Scan for the cell matching the given text and deliver its (X, Y) coordinate at center. 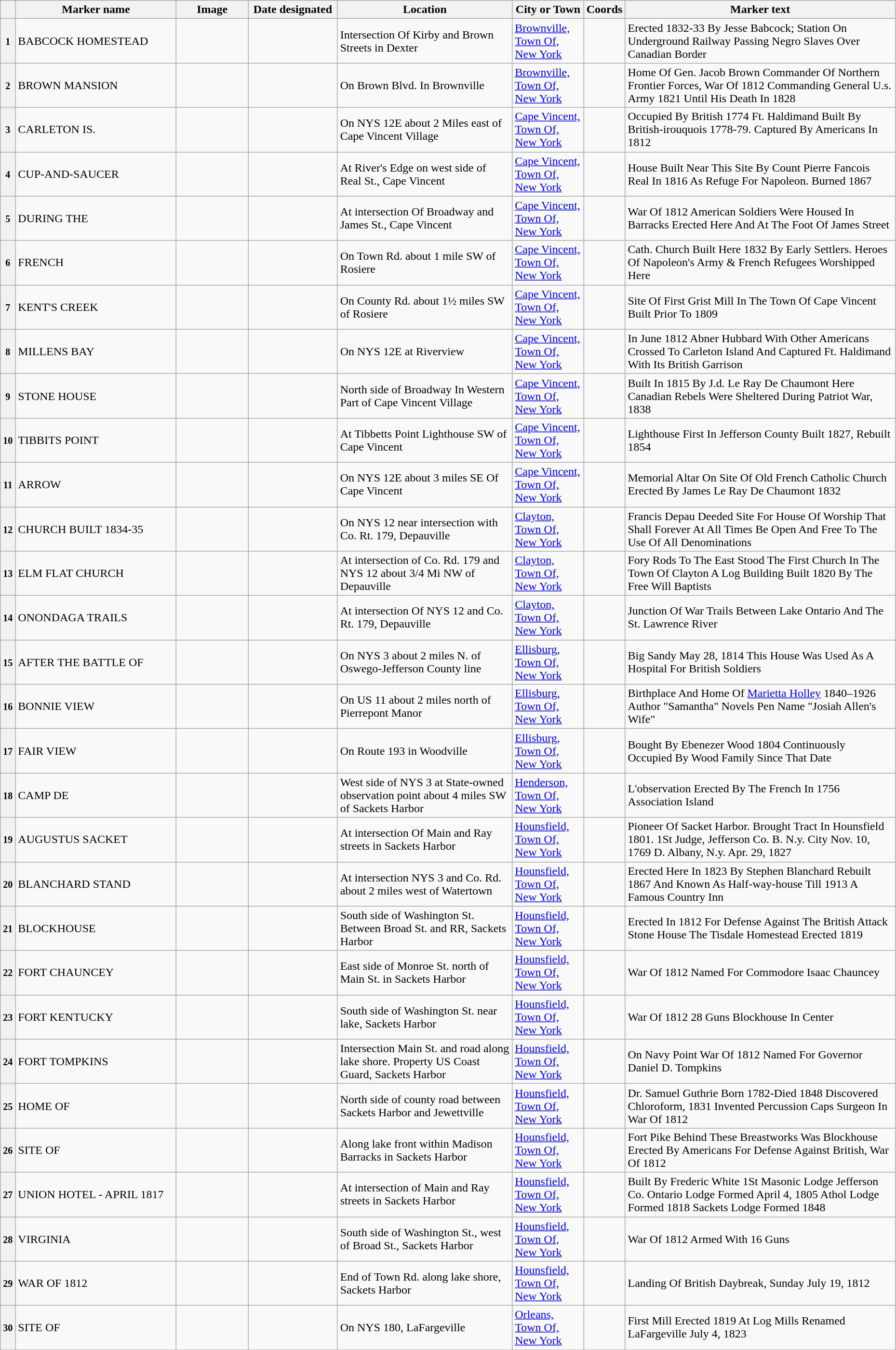
CAMP DE (96, 795)
3 (8, 130)
At intersection Of NYS 12 and Co. Rt. 179, Depauville (425, 618)
11 (8, 484)
HOME OF (96, 1106)
On NYS 3 about 2 miles N. of Oswego-Jefferson County line (425, 662)
Location (425, 10)
Erected Here In 1823 By Stephen Blanchard Rebuilt 1867 And Known As Half-way-house Till 1913 A Famous Country Inn (760, 884)
South side of Washington St. Between Broad St. and RR, Sackets Harbor (425, 928)
14 (8, 618)
City or Town (548, 10)
Intersection Main St. and road along lake shore. Property US Coast Guard, Sackets Harbor (425, 1061)
Erected 1832-33 By Jesse Babcock; Station On Underground Railway Passing Negro Slaves Over Canadian Border (760, 41)
Marker text (760, 10)
28 (8, 1239)
CUP-AND-SAUCER (96, 174)
9 (8, 396)
At intersection of Main and Ray streets in Sackets Harbor (425, 1194)
Birthplace And Home Of Marietta Holley 1840–1926 Author "Samantha" Novels Pen Name "Josiah Allen's Wife" (760, 707)
10 (8, 440)
Built In 1815 By J.d. Le Ray De Chaumont Here Canadian Rebels Were Sheltered During Patriot War, 1838 (760, 396)
FAIR VIEW (96, 751)
19 (8, 840)
BONNIE VIEW (96, 707)
FRENCH (96, 263)
UNION HOTEL - APRIL 1817 (96, 1194)
On Town Rd. about 1 mile SW of Rosiere (425, 263)
On Navy Point War Of 1812 Named For Governor Daniel D. Tompkins (760, 1061)
Lighthouse First In Jefferson County Built 1827, Rebuilt 1854 (760, 440)
War Of 1812 American Soldiers Were Housed In Barracks Erected Here And At The Foot Of James Street (760, 218)
On County Rd. about 1½ miles SW of Rosiere (425, 307)
BLOCKHOUSE (96, 928)
At Tibbetts Point Lighthouse SW of Cape Vincent (425, 440)
Henderson, Town Of, New York (548, 795)
On NYS 180, LaFargeville (425, 1328)
23 (8, 1017)
VIRGINIA (96, 1239)
War Of 1812 Named For Commodore Isaac Chauncey (760, 973)
6 (8, 263)
CHURCH BUILT 1834-35 (96, 529)
KENT'S CREEK (96, 307)
ELM FLAT CHURCH (96, 574)
End of Town Rd. along lake shore, Sackets Harbor (425, 1283)
Along lake front within Madison Barracks in Sackets Harbor (425, 1150)
At intersection Of Broadway and James St., Cape Vincent (425, 218)
ARROW (96, 484)
On Route 193 in Woodville (425, 751)
15 (8, 662)
On NYS 12E about 3 miles SE Of Cape Vincent (425, 484)
Dr. Samuel Guthrie Born 1782-Died 1848 Discovered Chloroform, 1831 Invented Percussion Caps Surgeon In War Of 1812 (760, 1106)
FORT KENTUCKY (96, 1017)
Junction Of War Trails Between Lake Ontario And The St. Lawrence River (760, 618)
STONE HOUSE (96, 396)
North side of Broadway In Western Part of Cape Vincent Village (425, 396)
Image (212, 10)
Orleans, Town Of, New York (548, 1328)
At intersection Of Main and Ray streets in Sackets Harbor (425, 840)
South side of Washington St. near lake, Sackets Harbor (425, 1017)
On NYS 12E about 2 Miles east of Cape Vincent Village (425, 130)
Pioneer Of Sacket Harbor. Brought Tract In Hounsfield 1801. 1St Judge, Jefferson Co. B. N.y. City Nov. 10, 1769 D. Albany, N.y. Apr. 29, 1827 (760, 840)
On NYS 12E at Riverview (425, 351)
5 (8, 218)
CARLETON IS. (96, 130)
Memorial Altar On Site Of Old French Catholic Church Erected By James Le Ray De Chaumont 1832 (760, 484)
AUGUSTUS SACKET (96, 840)
AFTER THE BATTLE OF (96, 662)
On Brown Blvd. In Brownville (425, 85)
House Built Near This Site By Count Pierre Fancois Real In 1816 As Refuge For Napoleon. Burned 1867 (760, 174)
Fort Pike Behind These Breastworks Was Blockhouse Erected By Americans For Defense Against British, War Of 1812 (760, 1150)
12 (8, 529)
West side of NYS 3 at State-owned observation point about 4 miles SW of Sackets Harbor (425, 795)
South side of Washington St., west of Broad St., Sackets Harbor (425, 1239)
FORT CHAUNCEY (96, 973)
On US 11 about 2 miles north of Pierrepont Manor (425, 707)
Landing Of British Daybreak, Sunday July 19, 1812 (760, 1283)
18 (8, 795)
Occupied By British 1774 Ft. Haldimand Built By British-irouquois 1778-79. Captured By Americans In 1812 (760, 130)
East side of Monroe St. north of Main St. in Sackets Harbor (425, 973)
Intersection Of Kirby and Brown Streets in Dexter (425, 41)
13 (8, 574)
21 (8, 928)
DURING THE (96, 218)
Francis Depau Deeded Site For House Of Worship That Shall Forever At All Times Be Open And Free To The Use Of All Denominations (760, 529)
26 (8, 1150)
BROWN MANSION (96, 85)
TIBBITS POINT (96, 440)
1 (8, 41)
War Of 1812 Armed With 16 Guns (760, 1239)
24 (8, 1061)
At River's Edge on west side of Real St., Cape Vincent (425, 174)
2 (8, 85)
WAR OF 1812 (96, 1283)
BLANCHARD STAND (96, 884)
Built By Frederic White 1St Masonic Lodge Jefferson Co. Ontario Lodge Formed April 4, 1805 Athol Lodge Formed 1818 Sackets Lodge Formed 1848 (760, 1194)
First Mill Erected 1819 At Log Mills Renamed LaFargeville July 4, 1823 (760, 1328)
22 (8, 973)
20 (8, 884)
At intersection of Co. Rd. 179 and NYS 12 about 3/4 Mi NW of Depauville (425, 574)
4 (8, 174)
Erected In 1812 For Defense Against The British Attack Stone House The Tisdale Homestead Erected 1819 (760, 928)
29 (8, 1283)
BABCOCK HOMESTEAD (96, 41)
Date designated (293, 10)
War Of 1812 28 Guns Blockhouse In Center (760, 1017)
Big Sandy May 28, 1814 This House Was Used As A Hospital For British Soldiers (760, 662)
Home Of Gen. Jacob Brown Commander Of Northern Frontier Forces, War Of 1812 Commanding General U.s. Army 1821 Until His Death In 1828 (760, 85)
8 (8, 351)
17 (8, 751)
Cath. Church Built Here 1832 By Early Settlers. Heroes Of Napoleon's Army & French Refugees Worshipped Here (760, 263)
16 (8, 707)
In June 1812 Abner Hubbard With Other Americans Crossed To Carleton Island And Captured Ft. Haldimand With Its British Garrison (760, 351)
ONONDAGA TRAILS (96, 618)
At intersection NYS 3 and Co. Rd. about 2 miles west of Watertown (425, 884)
30 (8, 1328)
FORT TOMPKINS (96, 1061)
Site Of First Grist Mill In The Town Of Cape Vincent Built Prior To 1809 (760, 307)
L'observation Erected By The French In 1756 Association Island (760, 795)
27 (8, 1194)
7 (8, 307)
Coords (604, 10)
Marker name (96, 10)
Bought By Ebenezer Wood 1804 Continuously Occupied By Wood Family Since That Date (760, 751)
Fory Rods To The East Stood The First Church In The Town Of Clayton A Log Building Built 1820 By The Free Will Baptists (760, 574)
25 (8, 1106)
On NYS 12 near intersection with Co. Rt. 179, Depauville (425, 529)
North side of county road between Sackets Harbor and Jewettville (425, 1106)
MILLENS BAY (96, 351)
